Determine the (X, Y) coordinate at the center of the cell enclosing the given text.  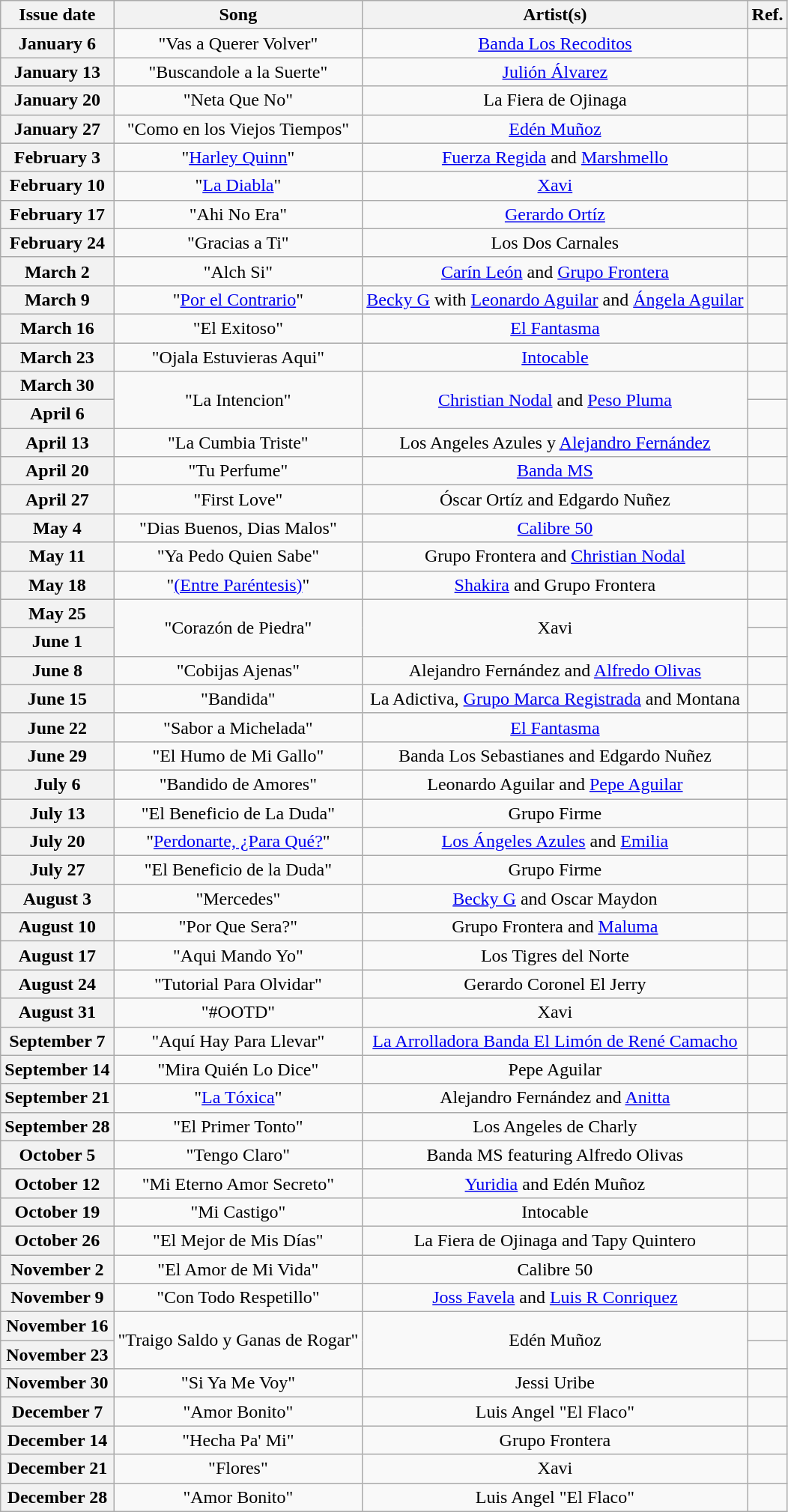
"Ahi No Era" (238, 214)
"Tengo Claro" (238, 1155)
November 9 (57, 1298)
September 14 (57, 1069)
September 7 (57, 1041)
Song (238, 15)
August 31 (57, 1012)
Óscar Ortíz and Edgardo Nuñez (555, 500)
Alejandro Fernández and Anitta (555, 1098)
Los Dos Carnales (555, 243)
June 15 (57, 699)
"El Beneficio de La Duda" (238, 813)
Alejandro Fernández and Alfredo Olivas (555, 670)
August 3 (57, 899)
"Cobijas Ajenas" (238, 670)
October 5 (57, 1155)
Yuridia and Edén Muñoz (555, 1183)
March 16 (57, 328)
March 23 (57, 357)
April 27 (57, 500)
Banda MS featuring Alfredo Olivas (555, 1155)
July 20 (57, 842)
October 12 (57, 1183)
"Con Todo Respetillo" (238, 1298)
Gerardo Ortíz (555, 214)
"Por el Contrario" (238, 300)
"Tu Perfume" (238, 471)
April 20 (57, 471)
May 11 (57, 556)
"Aqui Mando Yo" (238, 956)
March 30 (57, 386)
October 19 (57, 1212)
Christian Nodal and Peso Pluma (555, 400)
December 14 (57, 1440)
"#OOTD" (238, 1012)
"El Mejor de Mis Días" (238, 1240)
"Mi Castigo" (238, 1212)
December 7 (57, 1412)
July 27 (57, 870)
Issue date (57, 15)
"Harley Quinn" (238, 157)
"La Cumbia Triste" (238, 443)
"Bandida" (238, 699)
"El Amor de Mi Vida" (238, 1269)
Julión Álvarez (555, 72)
"Tutorial Para Olvidar" (238, 984)
"El Humo de Mi Gallo" (238, 756)
Ref. (767, 15)
"Como en los Viejos Tiempos" (238, 129)
March 9 (57, 300)
November 2 (57, 1269)
Carín León and Grupo Frontera (555, 271)
"Mira Quién Lo Dice" (238, 1069)
August 17 (57, 956)
Pepe Aguilar (555, 1069)
Becky G and Oscar Maydon (555, 899)
"Flores" (238, 1469)
"El Exitoso" (238, 328)
"Traigo Saldo y Ganas de Rogar" (238, 1341)
"Mercedes" (238, 899)
"Mi Eterno Amor Secreto" (238, 1183)
September 21 (57, 1098)
"Perdonarte, ¿Para Qué?" (238, 842)
May 25 (57, 613)
Los Ángeles Azules and Emilia (555, 842)
La Arrolladora Banda El Limón de René Camacho (555, 1041)
February 10 (57, 186)
"Ya Pedo Quien Sabe" (238, 556)
"Buscandole a la Suerte" (238, 72)
May 4 (57, 528)
La Adictiva, Grupo Marca Registrada and Montana (555, 699)
June 1 (57, 642)
August 24 (57, 984)
November 16 (57, 1326)
"Hecha Pa' Mi" (238, 1440)
Banda MS (555, 471)
Artist(s) (555, 15)
Becky G with Leonardo Aguilar and Ángela Aguilar (555, 300)
"Por Que Sera?" (238, 927)
June 8 (57, 670)
Los Angeles de Charly (555, 1126)
June 22 (57, 727)
"Alch Si" (238, 271)
La Fiera de Ojinaga and Tapy Quintero (555, 1240)
"Si Ya Me Voy" (238, 1383)
La Fiera de Ojinaga (555, 100)
June 29 (57, 756)
"Aquí Hay Para Llevar" (238, 1041)
"Corazón de Piedra" (238, 628)
"(Entre Paréntesis)" (238, 585)
July 6 (57, 784)
February 3 (57, 157)
"El Primer Tonto" (238, 1126)
"Gracias a Ti" (238, 243)
Banda Los Sebastianes and Edgardo Nuñez (555, 756)
November 30 (57, 1383)
"Vas a Querer Volver" (238, 43)
"Sabor a Michelada" (238, 727)
"La Tóxica" (238, 1098)
"Bandido de Amores" (238, 784)
September 28 (57, 1126)
October 26 (57, 1240)
Fuerza Regida and Marshmello (555, 157)
Grupo Frontera and Maluma (555, 927)
February 24 (57, 243)
January 20 (57, 100)
April 6 (57, 414)
"Ojala Estuvieras Aqui" (238, 357)
Jessi Uribe (555, 1383)
November 23 (57, 1355)
"Dias Buenos, Dias Malos" (238, 528)
Grupo Frontera and Christian Nodal (555, 556)
December 21 (57, 1469)
"La Intencion" (238, 400)
"Neta Que No" (238, 100)
"La Diabla" (238, 186)
Los Tigres del Norte (555, 956)
March 2 (57, 271)
January 6 (57, 43)
July 13 (57, 813)
Banda Los Recoditos (555, 43)
Grupo Frontera (555, 1440)
May 18 (57, 585)
Gerardo Coronel El Jerry (555, 984)
January 27 (57, 129)
"First Love" (238, 500)
April 13 (57, 443)
December 28 (57, 1497)
Los Angeles Azules y Alejandro Fernández (555, 443)
August 10 (57, 927)
February 17 (57, 214)
Shakira and Grupo Frontera (555, 585)
January 13 (57, 72)
"El Beneficio de la Duda" (238, 870)
Joss Favela and Luis R Conriquez (555, 1298)
Leonardo Aguilar and Pepe Aguilar (555, 784)
